Detect which cell encompasses the target text, then output its [x, y] center coordinate. 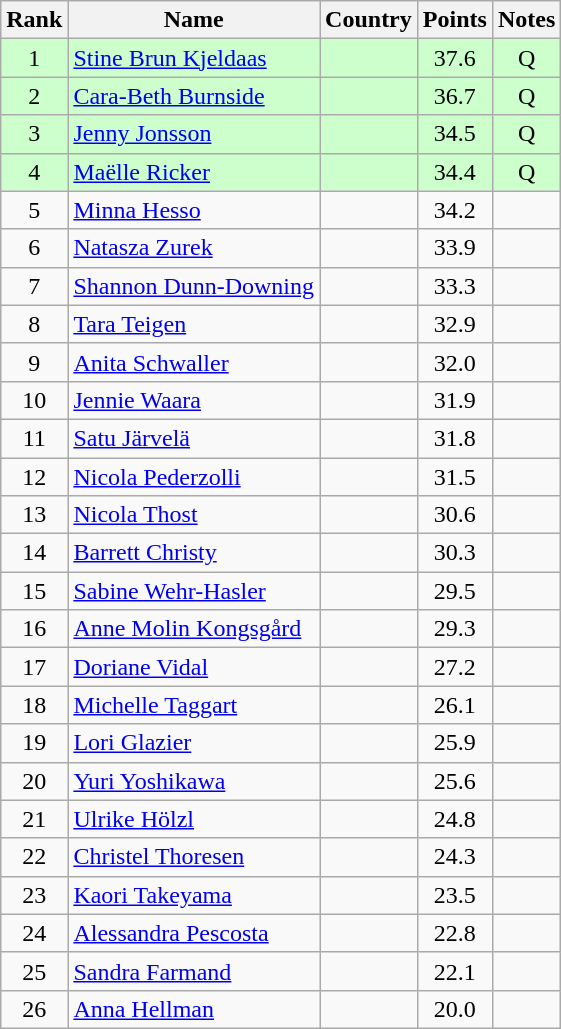
4 [34, 172]
34.4 [454, 172]
Anita Schwaller [194, 362]
Name [194, 20]
20 [34, 781]
33.9 [454, 248]
18 [34, 705]
25.9 [454, 743]
36.7 [454, 96]
Christel Thoresen [194, 857]
Rank [34, 20]
Yuri Yoshikawa [194, 781]
33.3 [454, 286]
14 [34, 553]
24.3 [454, 857]
Doriane Vidal [194, 667]
30.3 [454, 553]
5 [34, 210]
34.5 [454, 134]
Jennie Waara [194, 400]
Michelle Taggart [194, 705]
Points [454, 20]
Barrett Christy [194, 553]
7 [34, 286]
Tara Teigen [194, 324]
31.9 [454, 400]
Jenny Jonsson [194, 134]
27.2 [454, 667]
29.3 [454, 629]
22 [34, 857]
22.8 [454, 933]
26 [34, 1009]
32.0 [454, 362]
17 [34, 667]
13 [34, 515]
Anna Hellman [194, 1009]
Maëlle Ricker [194, 172]
Natasza Zurek [194, 248]
16 [34, 629]
Minna Hesso [194, 210]
29.5 [454, 591]
Satu Järvelä [194, 438]
31.5 [454, 477]
10 [34, 400]
6 [34, 248]
25.6 [454, 781]
22.1 [454, 971]
Nicola Pederzolli [194, 477]
23 [34, 895]
Sabine Wehr-Hasler [194, 591]
26.1 [454, 705]
24.8 [454, 819]
3 [34, 134]
Alessandra Pescosta [194, 933]
25 [34, 971]
Country [369, 20]
20.0 [454, 1009]
Nicola Thost [194, 515]
Stine Brun Kjeldaas [194, 58]
15 [34, 591]
12 [34, 477]
Anne Molin Kongsgård [194, 629]
Shannon Dunn-Downing [194, 286]
8 [34, 324]
11 [34, 438]
34.2 [454, 210]
32.9 [454, 324]
Lori Glazier [194, 743]
37.6 [454, 58]
Kaori Takeyama [194, 895]
19 [34, 743]
23.5 [454, 895]
Notes [526, 20]
Cara-Beth Burnside [194, 96]
31.8 [454, 438]
24 [34, 933]
1 [34, 58]
Sandra Farmand [194, 971]
21 [34, 819]
Ulrike Hölzl [194, 819]
2 [34, 96]
30.6 [454, 515]
9 [34, 362]
